Determine the (X, Y) coordinate at the center of the cell enclosing the given text.  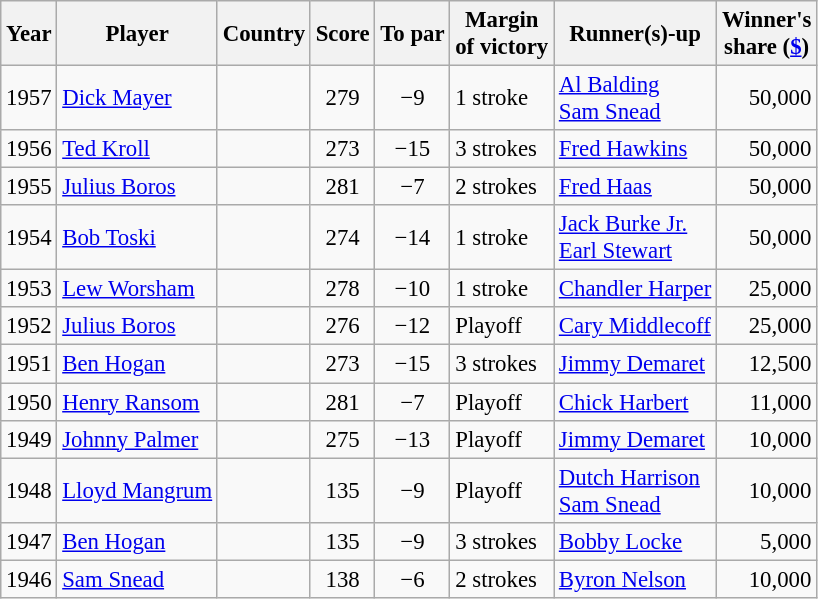
1947 (29, 541)
5,000 (767, 541)
Lloyd Mangrum (138, 490)
1946 (29, 579)
1956 (29, 149)
1948 (29, 490)
Henry Ransom (138, 402)
274 (342, 238)
Bob Toski (138, 238)
Byron Nelson (636, 579)
−13 (412, 439)
276 (342, 327)
Chandler Harper (636, 289)
275 (342, 439)
1950 (29, 402)
1957 (29, 98)
1954 (29, 238)
Runner(s)-up (636, 34)
Al Balding Sam Snead (636, 98)
1955 (29, 187)
Dutch Harrison Sam Snead (636, 490)
Marginof victory (502, 34)
1952 (29, 327)
138 (342, 579)
279 (342, 98)
Ted Kroll (138, 149)
Chick Harbert (636, 402)
Fred Hawkins (636, 149)
Fred Haas (636, 187)
1949 (29, 439)
11,000 (767, 402)
12,500 (767, 364)
Johnny Palmer (138, 439)
Bobby Locke (636, 541)
Jack Burke Jr. Earl Stewart (636, 238)
−10 (412, 289)
Cary Middlecoff (636, 327)
−6 (412, 579)
Dick Mayer (138, 98)
To par (412, 34)
278 (342, 289)
Country (264, 34)
−12 (412, 327)
Player (138, 34)
Score (342, 34)
1951 (29, 364)
Lew Worsham (138, 289)
Year (29, 34)
−14 (412, 238)
1953 (29, 289)
Sam Snead (138, 579)
Winner'sshare ($) (767, 34)
